Locate the cell with the specified text and output its [X, Y] center coordinate. 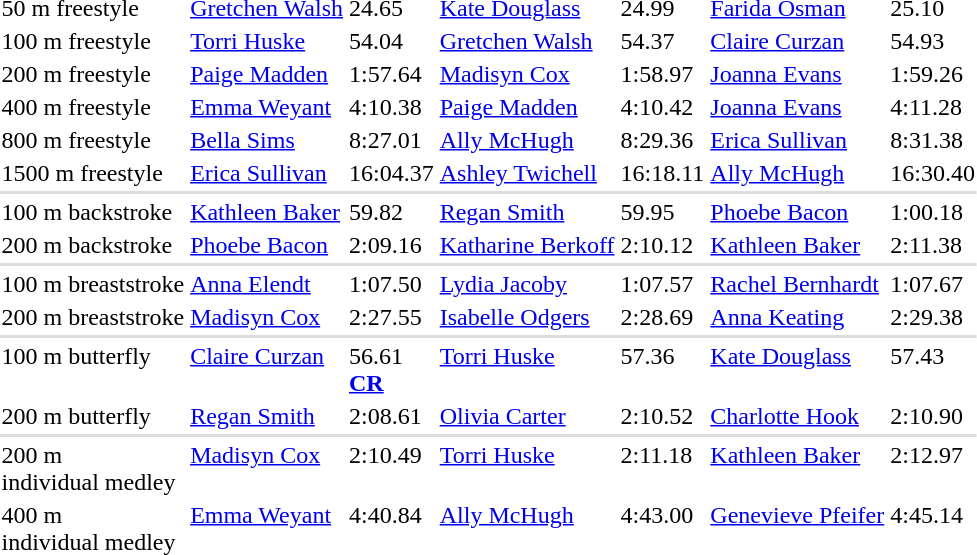
Anna Elendt [267, 284]
100 m backstroke [93, 212]
4:10.42 [662, 107]
59.95 [662, 212]
4:10.38 [392, 107]
8:31.38 [933, 140]
Kate Douglass [798, 370]
Lydia Jacoby [527, 284]
54.37 [662, 41]
1:00.18 [933, 212]
Emma Weyant [267, 107]
16:30.40 [933, 173]
200 m breaststroke [93, 317]
100 m breaststroke [93, 284]
2:10.49 [392, 468]
Rachel Bernhardt [798, 284]
100 m freestyle [93, 41]
57.43 [933, 370]
Olivia Carter [527, 416]
2:27.55 [392, 317]
1:58.97 [662, 74]
16:04.37 [392, 173]
2:09.16 [392, 245]
2:29.38 [933, 317]
200 m backstroke [93, 245]
Katharine Berkoff [527, 245]
4:11.28 [933, 107]
2:10.90 [933, 416]
54.93 [933, 41]
1:59.26 [933, 74]
16:18.11 [662, 173]
200 m butterfly [93, 416]
57.36 [662, 370]
2:11.38 [933, 245]
100 m butterfly [93, 370]
56.61CR [392, 370]
2:12.97 [933, 468]
1:07.57 [662, 284]
2:11.18 [662, 468]
59.82 [392, 212]
2:08.61 [392, 416]
1:07.50 [392, 284]
Gretchen Walsh [527, 41]
Anna Keating [798, 317]
8:27.01 [392, 140]
8:29.36 [662, 140]
2:10.12 [662, 245]
Ashley Twichell [527, 173]
54.04 [392, 41]
Charlotte Hook [798, 416]
1500 m freestyle [93, 173]
800 m freestyle [93, 140]
Isabelle Odgers [527, 317]
2:10.52 [662, 416]
Bella Sims [267, 140]
200 mindividual medley [93, 468]
1:57.64 [392, 74]
1:07.67 [933, 284]
200 m freestyle [93, 74]
2:28.69 [662, 317]
400 m freestyle [93, 107]
